Return the [x, y] coordinate for the center point of the cell that contains the specified text.  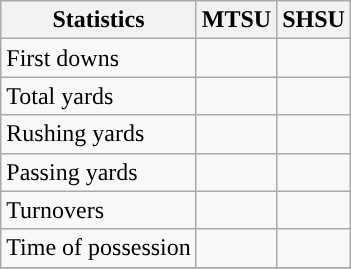
Total yards [99, 96]
MTSU [236, 20]
Time of possession [99, 248]
First downs [99, 58]
Turnovers [99, 210]
Rushing yards [99, 134]
Passing yards [99, 172]
Statistics [99, 20]
SHSU [314, 20]
